Extract the [x, y] coordinate from the center of the cell holding the provided text.  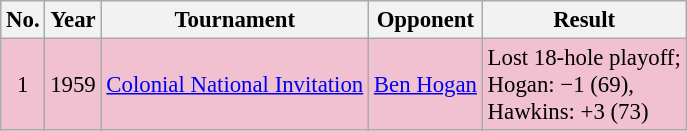
Opponent [426, 20]
Colonial National Invitation [234, 85]
No. [23, 20]
Tournament [234, 20]
Result [584, 20]
1 [23, 85]
Lost 18-hole playoff;Hogan: −1 (69),Hawkins: +3 (73) [584, 85]
Year [73, 20]
1959 [73, 85]
Ben Hogan [426, 85]
